Detect which cell encompasses the target text, then output its (X, Y) center coordinate. 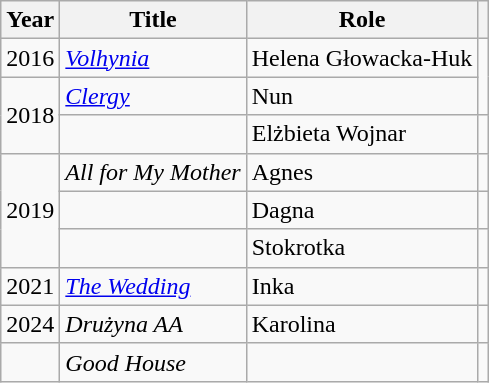
All for My Mother (153, 172)
Role (362, 20)
Good House (153, 362)
2018 (30, 115)
Year (30, 20)
Dagna (362, 210)
Elżbieta Wojnar (362, 134)
Inka (362, 286)
Volhynia (153, 58)
2016 (30, 58)
Clergy (153, 96)
Drużyna AA (153, 324)
The Wedding (153, 286)
Agnes (362, 172)
Nun (362, 96)
2021 (30, 286)
2024 (30, 324)
2019 (30, 210)
Title (153, 20)
Karolina (362, 324)
Stokrotka (362, 248)
Helena Głowacka-Huk (362, 58)
